From the cell containing the given text, extract its center point as (x, y) coordinate. 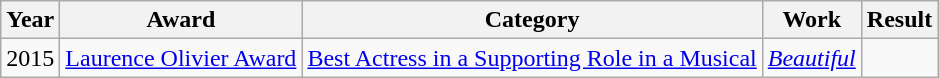
Laurence Olivier Award (181, 58)
2015 (30, 58)
Category (532, 20)
Year (30, 20)
Work (812, 20)
Award (181, 20)
Best Actress in a Supporting Role in a Musical (532, 58)
Beautiful (812, 58)
Result (899, 20)
